Locate the cell with the specified text and output its [X, Y] center coordinate. 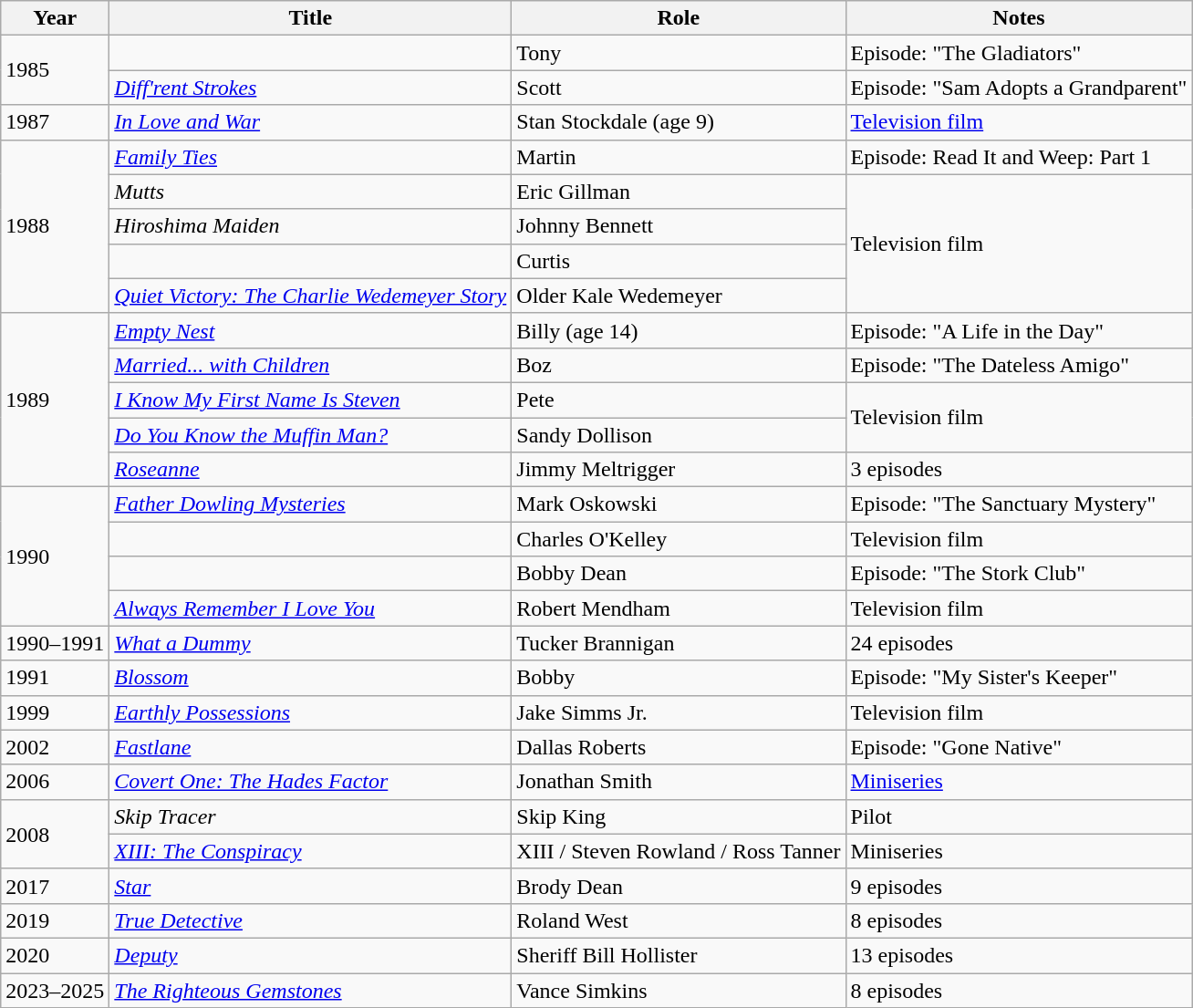
Charles O'Kelley [679, 539]
1991 [55, 678]
Covert One: The Hades Factor [310, 782]
9 episodes [1019, 886]
True Detective [310, 920]
Jonathan Smith [679, 782]
2019 [55, 920]
Eric Gillman [679, 192]
In Love and War [310, 122]
Dallas Roberts [679, 747]
Deputy [310, 955]
Boz [679, 365]
Empty Nest [310, 330]
1990–1991 [55, 643]
Tucker Brannigan [679, 643]
Johnny Bennett [679, 226]
XIII / Steven Rowland / Ross Tanner [679, 851]
2020 [55, 955]
Role [679, 18]
Sandy Dollison [679, 435]
The Righteous Gemstones [310, 990]
Martin [679, 157]
2006 [55, 782]
Mark Oskowski [679, 504]
Stan Stockdale (age 9) [679, 122]
1985 [55, 70]
Roseanne [310, 470]
Episode: "The Gladiators" [1019, 53]
24 episodes [1019, 643]
Older Kale Wedemeyer [679, 296]
Married... with Children [310, 365]
Roland West [679, 920]
XIII: The Conspiracy [310, 851]
1988 [55, 226]
Bobby [679, 678]
What a Dummy [310, 643]
Star [310, 886]
Tony [679, 53]
Episode: "Sam Adopts a Grandparent" [1019, 88]
2008 [55, 834]
Robert Mendham [679, 608]
Title [310, 18]
Notes [1019, 18]
Vance Simkins [679, 990]
I Know My First Name Is Steven [310, 400]
Always Remember I Love You [310, 608]
1999 [55, 712]
1987 [55, 122]
Jake Simms Jr. [679, 712]
Skip King [679, 816]
Blossom [310, 678]
Year [55, 18]
Do You Know the Muffin Man? [310, 435]
Bobby Dean [679, 574]
Diff'rent Strokes [310, 88]
Episode: "The Dateless Amigo" [1019, 365]
Scott [679, 88]
Jimmy Meltrigger [679, 470]
Mutts [310, 192]
2023–2025 [55, 990]
1989 [55, 400]
Curtis [679, 261]
Brody Dean [679, 886]
Billy (age 14) [679, 330]
Sheriff Bill Hollister [679, 955]
2017 [55, 886]
1990 [55, 556]
Pete [679, 400]
Episode: "The Stork Club" [1019, 574]
2002 [55, 747]
Skip Tracer [310, 816]
Earthly Possessions [310, 712]
Pilot [1019, 816]
Quiet Victory: The Charlie Wedemeyer Story [310, 296]
Hiroshima Maiden [310, 226]
Fastlane [310, 747]
13 episodes [1019, 955]
Episode: Read It and Weep: Part 1 [1019, 157]
Episode: "The Sanctuary Mystery" [1019, 504]
3 episodes [1019, 470]
Episode: "Gone Native" [1019, 747]
Episode: "A Life in the Day" [1019, 330]
Family Ties [310, 157]
Father Dowling Mysteries [310, 504]
Episode: "My Sister's Keeper" [1019, 678]
